Output the (x, y) coordinate of the center of the cell containing the given text.  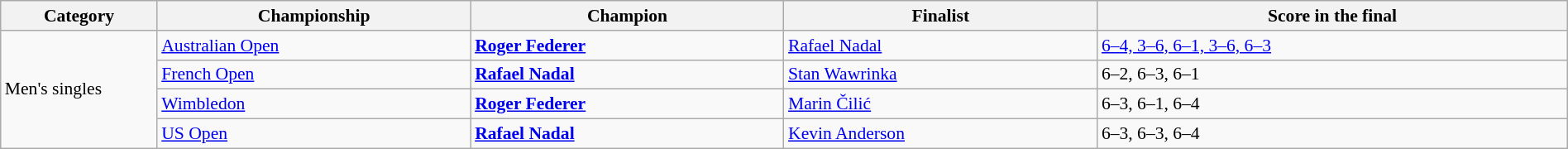
Stan Wawrinka (941, 74)
6–3, 6–3, 6–4 (1332, 134)
6–3, 6–1, 6–4 (1332, 104)
Champion (627, 16)
6–2, 6–3, 6–1 (1332, 74)
Finalist (941, 16)
Championship (314, 16)
Category (79, 16)
US Open (314, 134)
Wimbledon (314, 104)
Score in the final (1332, 16)
Australian Open (314, 46)
6–4, 3–6, 6–1, 3–6, 6–3 (1332, 46)
Kevin Anderson (941, 134)
French Open (314, 74)
Men's singles (79, 89)
Marin Čilić (941, 104)
